Find where the given text appears and provide that cell's center as (x, y) coordinate. 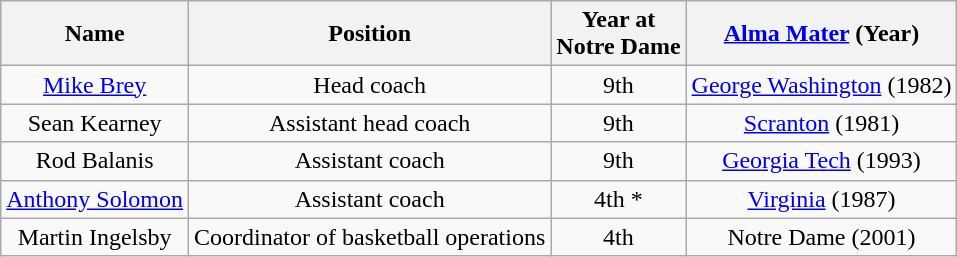
Position (370, 34)
Coordinator of basketball operations (370, 237)
Martin Ingelsby (95, 237)
Sean Kearney (95, 123)
Rod Balanis (95, 161)
Head coach (370, 85)
4th (618, 237)
Assistant head coach (370, 123)
Scranton (1981) (822, 123)
George Washington (1982) (822, 85)
Mike Brey (95, 85)
Notre Dame (2001) (822, 237)
Name (95, 34)
Alma Mater (Year) (822, 34)
Georgia Tech (1993) (822, 161)
Year at Notre Dame (618, 34)
Virginia (1987) (822, 199)
Anthony Solomon (95, 199)
4th * (618, 199)
